Return the [x, y] coordinate for the center point of the cell that contains the specified text.  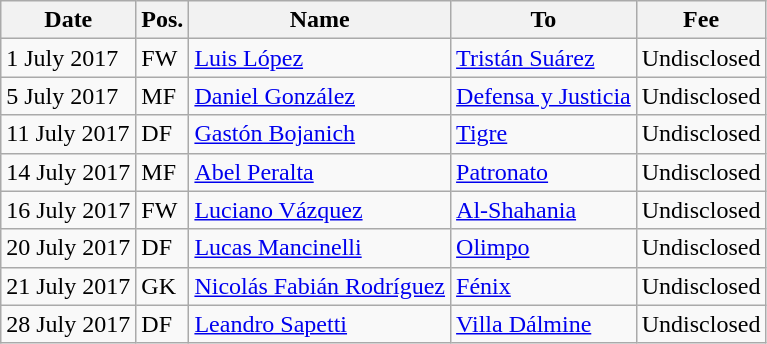
Leandro Sapetti [320, 324]
Date [68, 20]
20 July 2017 [68, 248]
Name [320, 20]
Gastón Bojanich [320, 134]
11 July 2017 [68, 134]
Nicolás Fabián Rodríguez [320, 286]
Defensa y Justicia [544, 96]
Pos. [162, 20]
To [544, 20]
Tristán Suárez [544, 58]
Abel Peralta [320, 172]
14 July 2017 [68, 172]
Fénix [544, 286]
Al-Shahania [544, 210]
Tigre [544, 134]
Luciano Vázquez [320, 210]
GK [162, 286]
Daniel González [320, 96]
Fee [701, 20]
28 July 2017 [68, 324]
1 July 2017 [68, 58]
Villa Dálmine [544, 324]
Lucas Mancinelli [320, 248]
21 July 2017 [68, 286]
16 July 2017 [68, 210]
Luis López [320, 58]
Olimpo [544, 248]
Patronato [544, 172]
5 July 2017 [68, 96]
